Extract the [x, y] coordinate from the center of the cell holding the provided text.  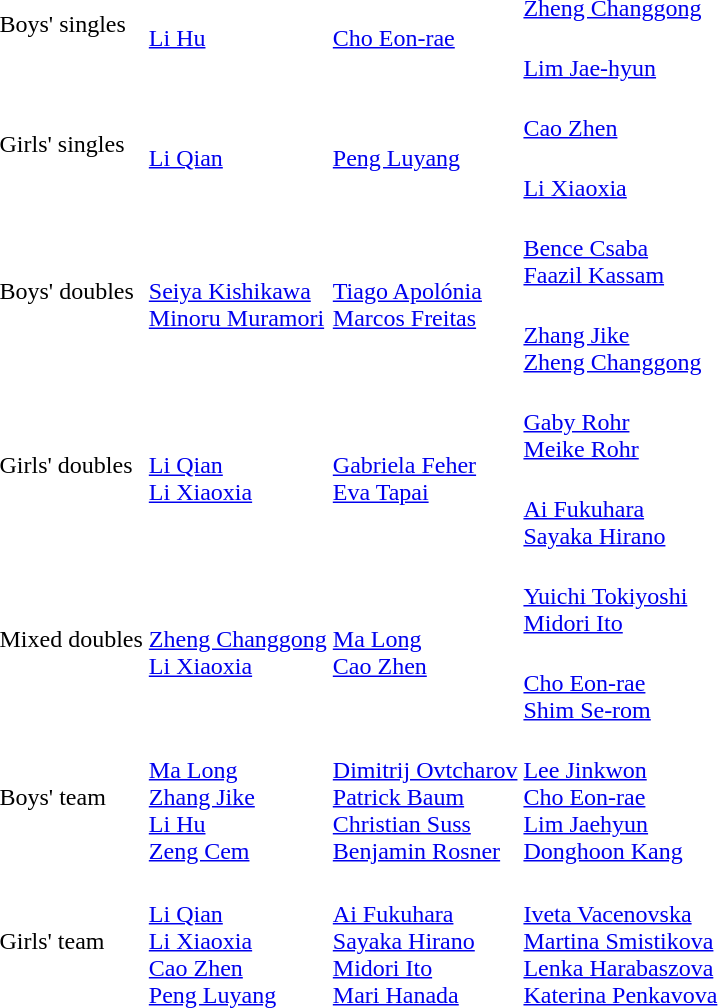
Ma LongZhang JikeLi HuZeng Cem [238, 797]
Gabriela FeherEva Tapai [425, 466]
Zheng ChanggongLi Xiaoxia [238, 640]
Tiago ApolóniaMarcos Freitas [425, 292]
Li Qian [238, 144]
Li QianLi Xiaoxia [238, 466]
Dimitrij OvtcharovPatrick BaumChristian SussBenjamin Rosner [425, 797]
Peng Luyang [425, 144]
Ma LongCao Zhen [425, 640]
Seiya KishikawaMinoru Muramori [238, 292]
